Output the (X, Y) coordinate of the center of the cell containing the given text.  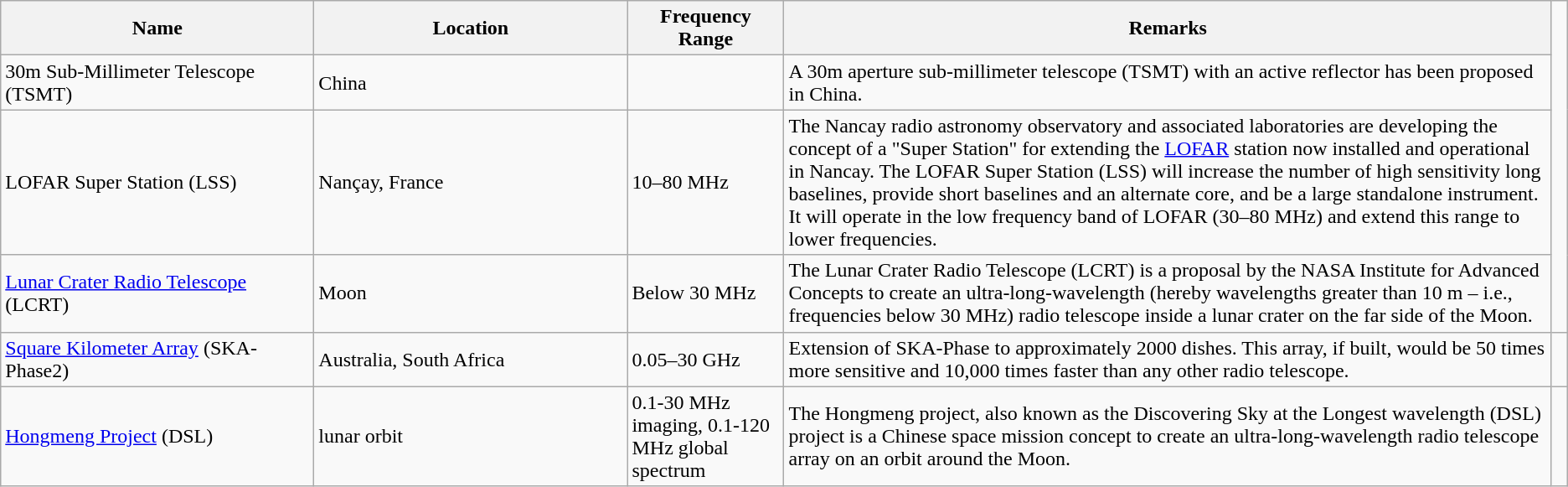
Below 30 MHz (705, 293)
Name (157, 28)
Nançay, France (471, 183)
A 30m aperture sub-millimeter telescope (TSMT) with an active reflector has been proposed in China. (1168, 82)
Remarks (1168, 28)
Moon (471, 293)
0.05–30 GHz (705, 359)
Hongmeng Project (DSL) (157, 436)
lunar orbit (471, 436)
Frequency Range (705, 28)
30m Sub-Millimeter Telescope (TSMT) (157, 82)
0.1-30 MHz imaging, 0.1-120 MHz global spectrum (705, 436)
10–80 MHz (705, 183)
Australia, South Africa (471, 359)
Square Kilometer Array (SKA-Phase2) (157, 359)
Lunar Crater Radio Telescope (LCRT) (157, 293)
LOFAR Super Station (LSS) (157, 183)
China (471, 82)
Location (471, 28)
